Capture the cell that displays the provided text and extract its [x, y] central coordinate. 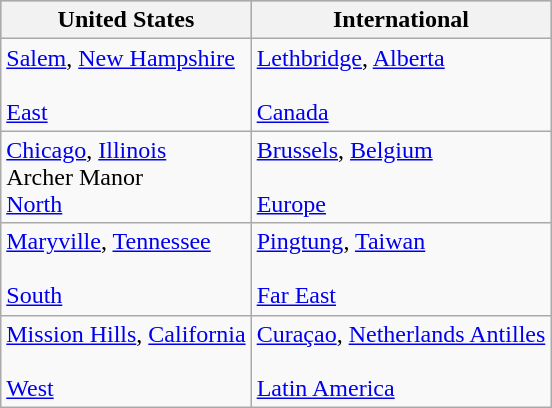
Maryville, TennesseeSouth [126, 269]
Chicago, IllinoisArcher ManorNorth [126, 177]
Curaçao, Netherlands AntillesLatin America [401, 361]
Pingtung, TaiwanFar East [401, 269]
Lethbridge, AlbertaCanada [401, 85]
Salem, New HampshireEast [126, 85]
Brussels, Belgium Europe [401, 177]
Mission Hills, CaliforniaWest [126, 361]
International [401, 20]
United States [126, 20]
